From the cell containing the given text, extract its center point as [X, Y] coordinate. 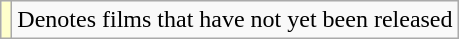
Denotes films that have not yet been released [235, 20]
